Search for the cell housing the specified text and yield its (X, Y) center coordinate. 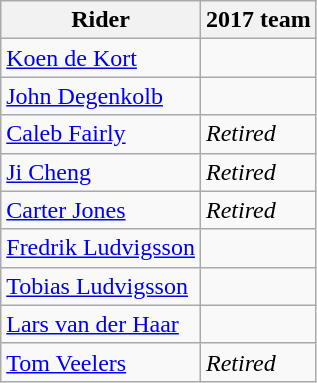
Fredrik Ludvigsson (101, 248)
Tobias Ludvigsson (101, 286)
Carter Jones (101, 210)
Ji Cheng (101, 172)
Lars van der Haar (101, 324)
Tom Veelers (101, 362)
Rider (101, 20)
Caleb Fairly (101, 134)
John Degenkolb (101, 96)
2017 team (258, 20)
Koen de Kort (101, 58)
